Locate the cell with the specified text and output its [X, Y] center coordinate. 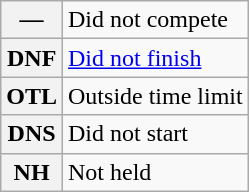
Not held [156, 172]
OTL [32, 96]
DNS [32, 134]
Outside time limit [156, 96]
NH [32, 172]
Did not compete [156, 20]
Did not start [156, 134]
— [32, 20]
Did not finish [156, 58]
DNF [32, 58]
